Return [x, y] of the center of cell containing provided text 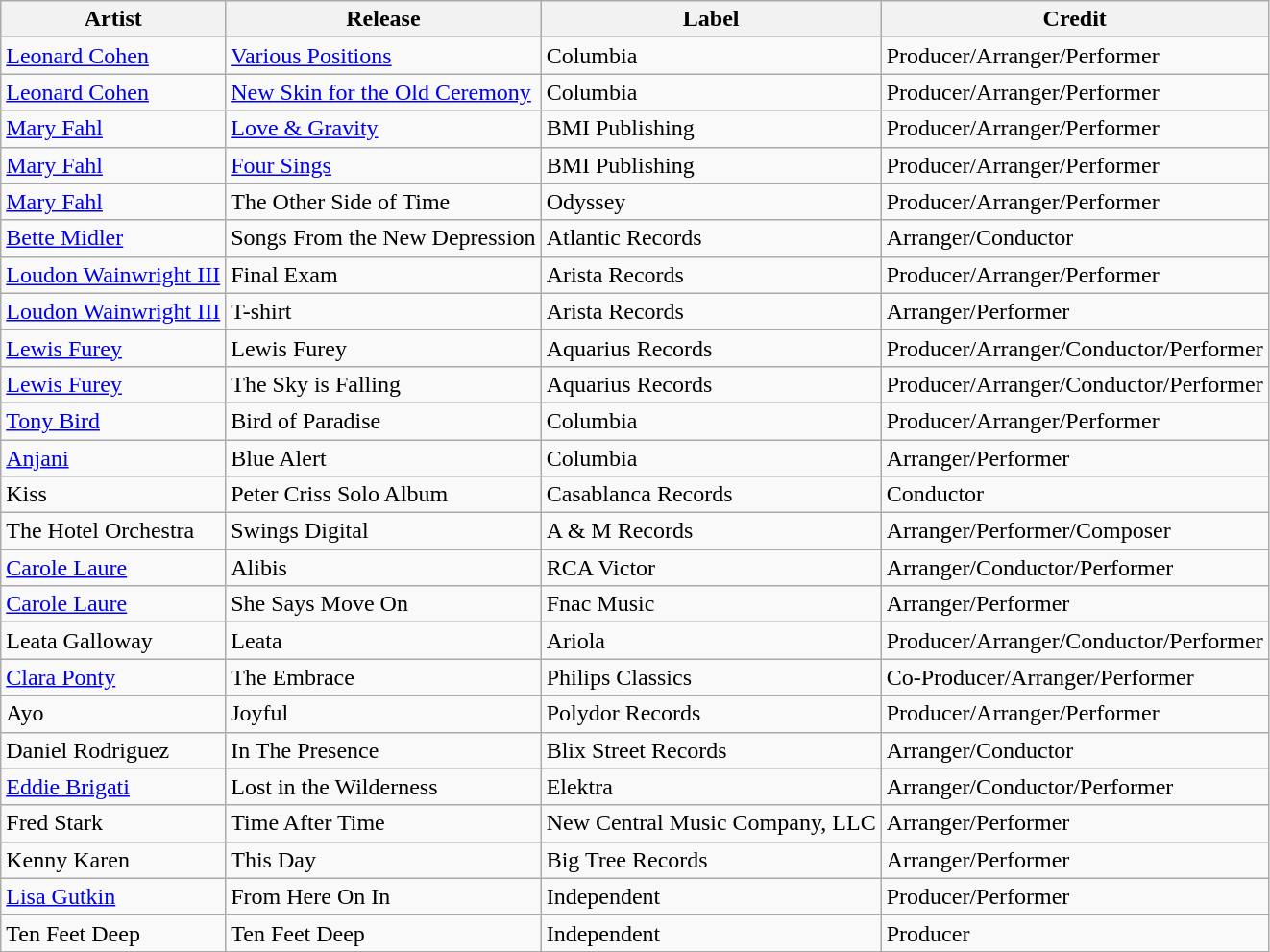
From Here On In [383, 896]
Philips Classics [711, 677]
Kenny Karen [113, 860]
The Other Side of Time [383, 202]
Time After Time [383, 823]
She Says Move On [383, 604]
Four Sings [383, 165]
Label [711, 19]
Swings Digital [383, 531]
Alibis [383, 568]
Producer [1074, 933]
T-shirt [383, 311]
Songs From the New Depression [383, 238]
Fnac Music [711, 604]
Bird of Paradise [383, 421]
Artist [113, 19]
Bette Midler [113, 238]
Love & Gravity [383, 129]
Daniel Rodriguez [113, 750]
Conductor [1074, 495]
Atlantic Records [711, 238]
Elektra [711, 787]
RCA Victor [711, 568]
New Skin for the Old Ceremony [383, 92]
Ayo [113, 714]
The Embrace [383, 677]
Clara Ponty [113, 677]
Kiss [113, 495]
Final Exam [383, 275]
Co-Producer/Arranger/Performer [1074, 677]
Blue Alert [383, 458]
Polydor Records [711, 714]
Fred Stark [113, 823]
The Sky is Falling [383, 384]
Ariola [711, 641]
Lisa Gutkin [113, 896]
Arranger/Performer/Composer [1074, 531]
Joyful [383, 714]
New Central Music Company, LLC [711, 823]
This Day [383, 860]
A & M Records [711, 531]
Eddie Brigati [113, 787]
Leata [383, 641]
Various Positions [383, 56]
Leata Galloway [113, 641]
Credit [1074, 19]
The Hotel Orchestra [113, 531]
Release [383, 19]
Blix Street Records [711, 750]
Casablanca Records [711, 495]
Anjani [113, 458]
Odyssey [711, 202]
In The Presence [383, 750]
Big Tree Records [711, 860]
Producer/Performer [1074, 896]
Peter Criss Solo Album [383, 495]
Lost in the Wilderness [383, 787]
Tony Bird [113, 421]
